Find where the given text appears and provide that cell's center as [x, y] coordinate. 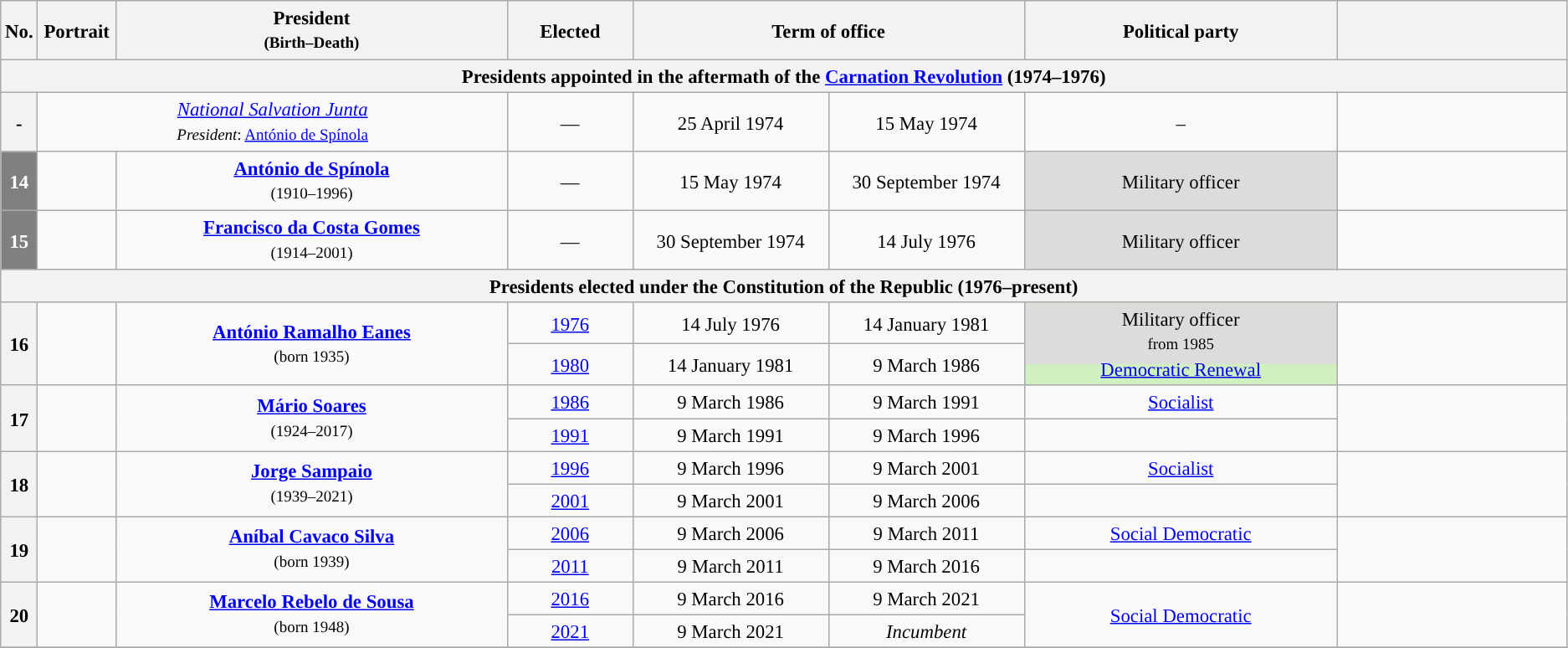
1991 [570, 435]
2021 [570, 631]
António Ramalho Eanes(born 1935) [311, 345]
Elected [570, 30]
Incumbent [926, 631]
António de Spínola(1910–1996) [311, 181]
- [19, 122]
2011 [570, 566]
Jorge Sampaio(1939–2021) [311, 484]
Military officerfrom 1985Democratic Renewal [1181, 345]
2006 [570, 532]
Francisco da Costa Gomes(1914–2001) [311, 241]
19 [19, 549]
16 [19, 345]
National Salvation JuntaPresident: António de Spínola [273, 122]
Marcelo Rebelo de Sousa(born 1948) [311, 615]
Presidents elected under the Constitution of the Republic (1976–present) [784, 286]
18 [19, 484]
No. [19, 30]
2016 [570, 598]
President(Birth–Death) [311, 30]
– [1181, 122]
1996 [570, 467]
14 [19, 181]
1980 [570, 365]
1986 [570, 402]
2001 [570, 501]
Portrait [77, 30]
25 April 1974 [730, 122]
15 [19, 241]
Presidents appointed in the aftermath of the Carnation Revolution (1974–1976) [784, 77]
Political party [1181, 30]
Aníbal Cavaco Silva(born 1939) [311, 549]
1976 [570, 324]
Term of office [828, 30]
20 [19, 615]
Mário Soares(1924–2017) [311, 419]
17 [19, 419]
